Locate the cell with the specified text and output its (X, Y) center coordinate. 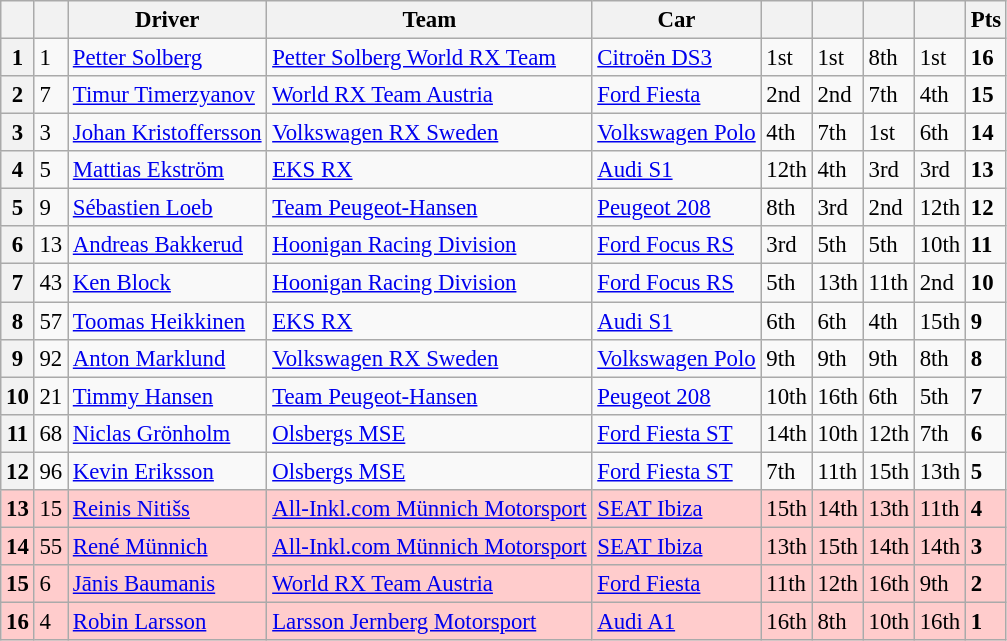
Citroën DS3 (676, 58)
55 (50, 546)
Ken Block (168, 283)
Team (430, 20)
Audi A1 (676, 621)
Pts (986, 20)
57 (50, 321)
Petter Solberg World RX Team (430, 58)
Larsson Jernberg Motorsport (430, 621)
Jānis Baumanis (168, 584)
Kevin Eriksson (168, 471)
Driver (168, 20)
Toomas Heikkinen (168, 321)
68 (50, 433)
Timur Timerzyanov (168, 95)
Petter Solberg (168, 58)
Sébastien Loeb (168, 208)
Timmy Hansen (168, 396)
René Münnich (168, 546)
Andreas Bakkerud (168, 245)
Niclas Grönholm (168, 433)
96 (50, 471)
Mattias Ekström (168, 170)
Johan Kristoffersson (168, 133)
92 (50, 358)
43 (50, 283)
Reinis Nitišs (168, 509)
Robin Larsson (168, 621)
Anton Marklund (168, 358)
21 (50, 396)
Car (676, 20)
